Locate the cell with the specified text and output its [X, Y] center coordinate. 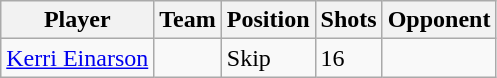
Skip [268, 58]
Shots [348, 20]
Team [188, 20]
Opponent [439, 20]
Kerri Einarson [78, 58]
Position [268, 20]
Player [78, 20]
16 [348, 58]
